From the cell containing the given text, extract its center point as [x, y] coordinate. 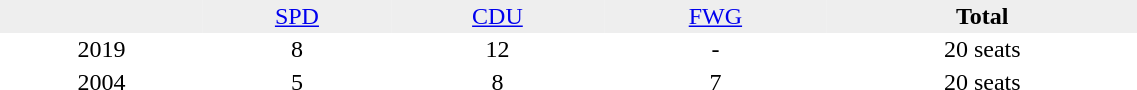
12 [498, 50]
SPD [297, 16]
CDU [498, 16]
2019 [102, 50]
8 [297, 50]
- [716, 50]
FWG [716, 16]
